Return (x, y) of the center of cell containing provided text 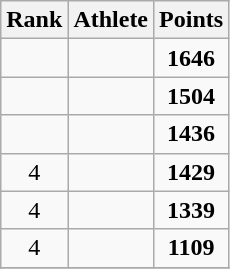
1504 (192, 96)
1109 (192, 248)
Points (192, 20)
Athlete (111, 20)
Rank (34, 20)
1646 (192, 58)
1436 (192, 134)
1429 (192, 172)
1339 (192, 210)
